Determine the (X, Y) coordinate at the center of the cell enclosing the given text.  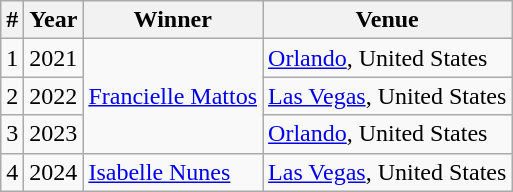
# (12, 20)
1 (12, 58)
2 (12, 96)
2024 (54, 172)
2022 (54, 96)
4 (12, 172)
2023 (54, 134)
Francielle Mattos (173, 96)
Isabelle Nunes (173, 172)
Venue (388, 20)
Year (54, 20)
Winner (173, 20)
2021 (54, 58)
3 (12, 134)
